Extract the [X, Y] coordinate from the center of the cell holding the provided text.  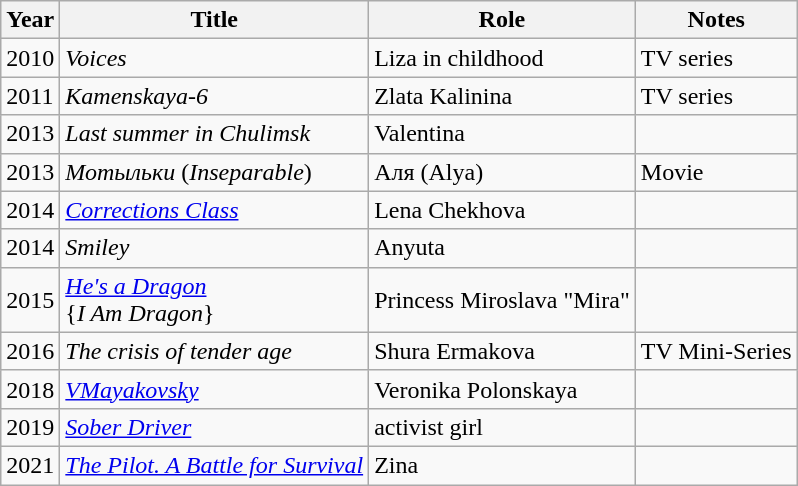
The crisis of tender age [214, 351]
2021 [30, 465]
The Pilot. A Battle for Survival [214, 465]
Zlata Kalinina [502, 96]
Last summer in Chulimsk [214, 134]
Liza in childhood [502, 58]
He's a Dragon {I Am Dragon} [214, 300]
Princess Miroslava "Mira" [502, 300]
Role [502, 20]
Valentina [502, 134]
Zina [502, 465]
Voices [214, 58]
2016 [30, 351]
Lena Chekhova [502, 210]
Sober Driver [214, 427]
2011 [30, 96]
2015 [30, 300]
Veronika Polonskaya [502, 389]
TV Mini-Series [716, 351]
Smiley [214, 248]
Shura Ermakova [502, 351]
2019 [30, 427]
Notes [716, 20]
Title [214, 20]
Мотыльки (Inseparable) [214, 172]
Movie [716, 172]
Year [30, 20]
activist girl [502, 427]
Anyuta [502, 248]
Kamenskaya-6 [214, 96]
2018 [30, 389]
Corrections Class [214, 210]
Аля (Alya) [502, 172]
2010 [30, 58]
VMayakovsky [214, 389]
